Pinpoint the cell where the given text exists, returning its (X, Y) midpoint coordinate. 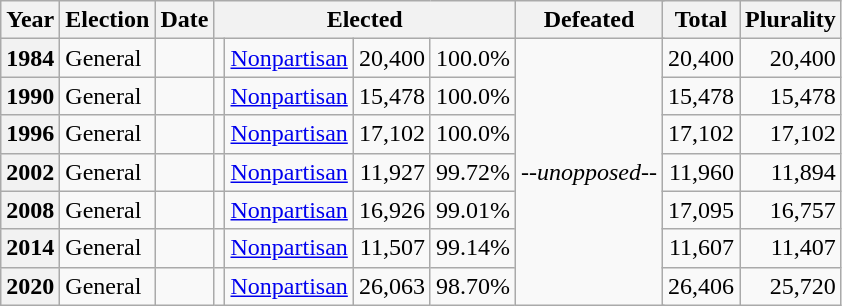
11,507 (392, 248)
99.72% (472, 172)
--unopposed-- (588, 172)
Total (700, 20)
11,407 (791, 248)
17,095 (700, 210)
Defeated (588, 20)
26,063 (392, 286)
99.14% (472, 248)
16,926 (392, 210)
11,894 (791, 172)
11,927 (392, 172)
Elected (365, 20)
99.01% (472, 210)
11,960 (700, 172)
Election (108, 20)
Year (30, 20)
25,720 (791, 286)
Date (184, 20)
2002 (30, 172)
Plurality (791, 20)
98.70% (472, 286)
1984 (30, 58)
2008 (30, 210)
16,757 (791, 210)
11,607 (700, 248)
1990 (30, 96)
2020 (30, 286)
2014 (30, 248)
26,406 (700, 286)
1996 (30, 134)
